Identify which cell holds the provided text, then report its [x, y] central coordinate. 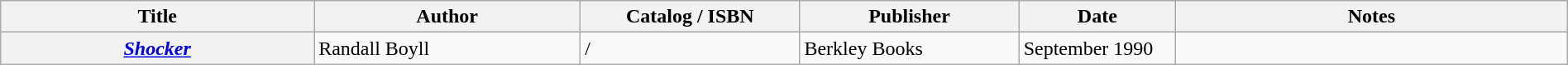
Randall Boyll [447, 48]
Shocker [157, 48]
/ [690, 48]
Catalog / ISBN [690, 17]
Date [1097, 17]
Notes [1372, 17]
Author [447, 17]
Berkley Books [910, 48]
September 1990 [1097, 48]
Publisher [910, 17]
Title [157, 17]
